Determine the [x, y] coordinate at the center of the cell enclosing the given text.  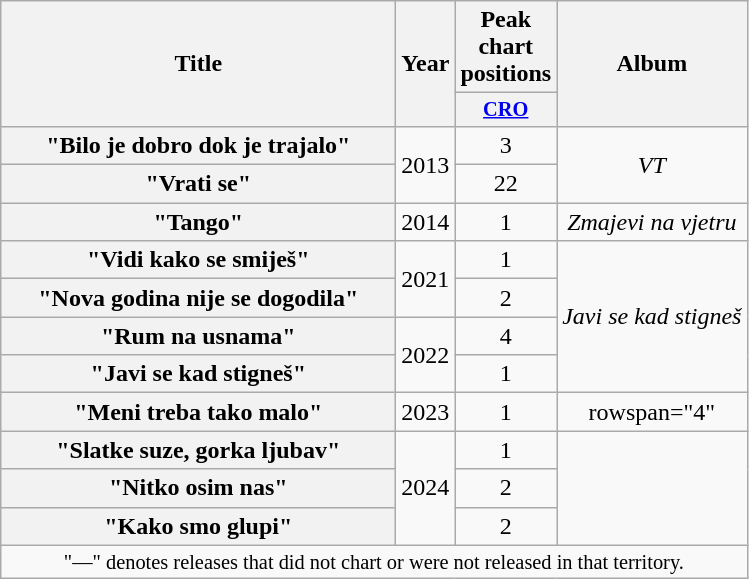
"Vidi kako se smiješ" [198, 260]
2014 [426, 222]
VT [652, 164]
"Slatke suze, gorka ljubav" [198, 450]
2022 [426, 355]
"Bilo je dobro dok je trajalo" [198, 145]
CRO [506, 110]
2024 [426, 488]
"Kako smo glupi" [198, 526]
22 [506, 184]
"Rum na usnama" [198, 336]
rowspan="4" [652, 412]
"Meni treba tako malo" [198, 412]
4 [506, 336]
Title [198, 64]
Javi se kad stigneš [652, 317]
"Tango" [198, 222]
Zmajevi na vjetru [652, 222]
Peak chart positions [506, 47]
2013 [426, 164]
3 [506, 145]
2023 [426, 412]
Album [652, 64]
"—" denotes releases that did not chart or were not released in that territory. [374, 562]
"Vrati se" [198, 184]
"Javi se kad stigneš" [198, 374]
"Nova godina nije se dogodila" [198, 298]
"Nitko osim nas" [198, 488]
Year [426, 64]
2021 [426, 279]
